Scan for the cell matching the given text and deliver its (X, Y) coordinate at center. 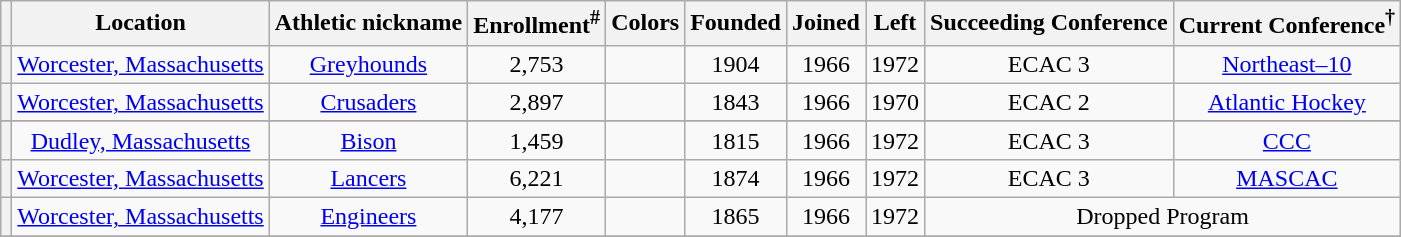
Lancers (368, 178)
Succeeding Conference (1050, 24)
ECAC 2 (1050, 102)
4,177 (537, 217)
6,221 (537, 178)
Current Conference† (1286, 24)
1865 (736, 217)
Enrollment# (537, 24)
Crusaders (368, 102)
1874 (736, 178)
1843 (736, 102)
Athletic nickname (368, 24)
CCC (1286, 140)
Northeast–10 (1286, 64)
Engineers (368, 217)
Greyhounds (368, 64)
1904 (736, 64)
2,897 (537, 102)
Joined (826, 24)
Bison (368, 140)
Colors (646, 24)
MASCAC (1286, 178)
1970 (896, 102)
2,753 (537, 64)
Location (140, 24)
Dropped Program (1163, 217)
1815 (736, 140)
Left (896, 24)
Atlantic Hockey (1286, 102)
1,459 (537, 140)
Founded (736, 24)
Dudley, Massachusetts (140, 140)
